Determine the (X, Y) coordinate at the center of the cell enclosing the given text.  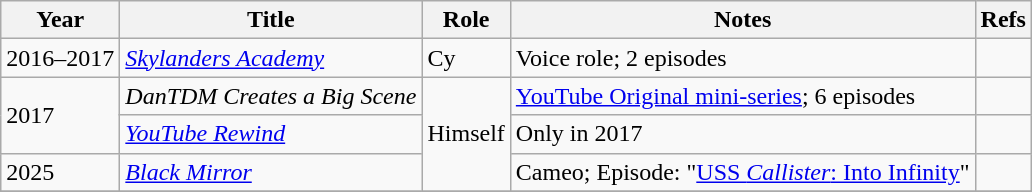
2025 (60, 172)
Only in 2017 (742, 134)
Role (466, 20)
Skylanders Academy (271, 58)
Cy (466, 58)
Black Mirror (271, 172)
YouTube Rewind (271, 134)
DanTDM Creates a Big Scene (271, 96)
Year (60, 20)
2017 (60, 115)
Cameo; Episode: "USS Callister: Into Infinity" (742, 172)
Voice role; 2 episodes (742, 58)
YouTube Original mini-series; 6 episodes (742, 96)
Notes (742, 20)
Title (271, 20)
2016–2017 (60, 58)
Refs (1003, 20)
Himself (466, 134)
